Pinpoint the cell where the given text exists, returning its [X, Y] midpoint coordinate. 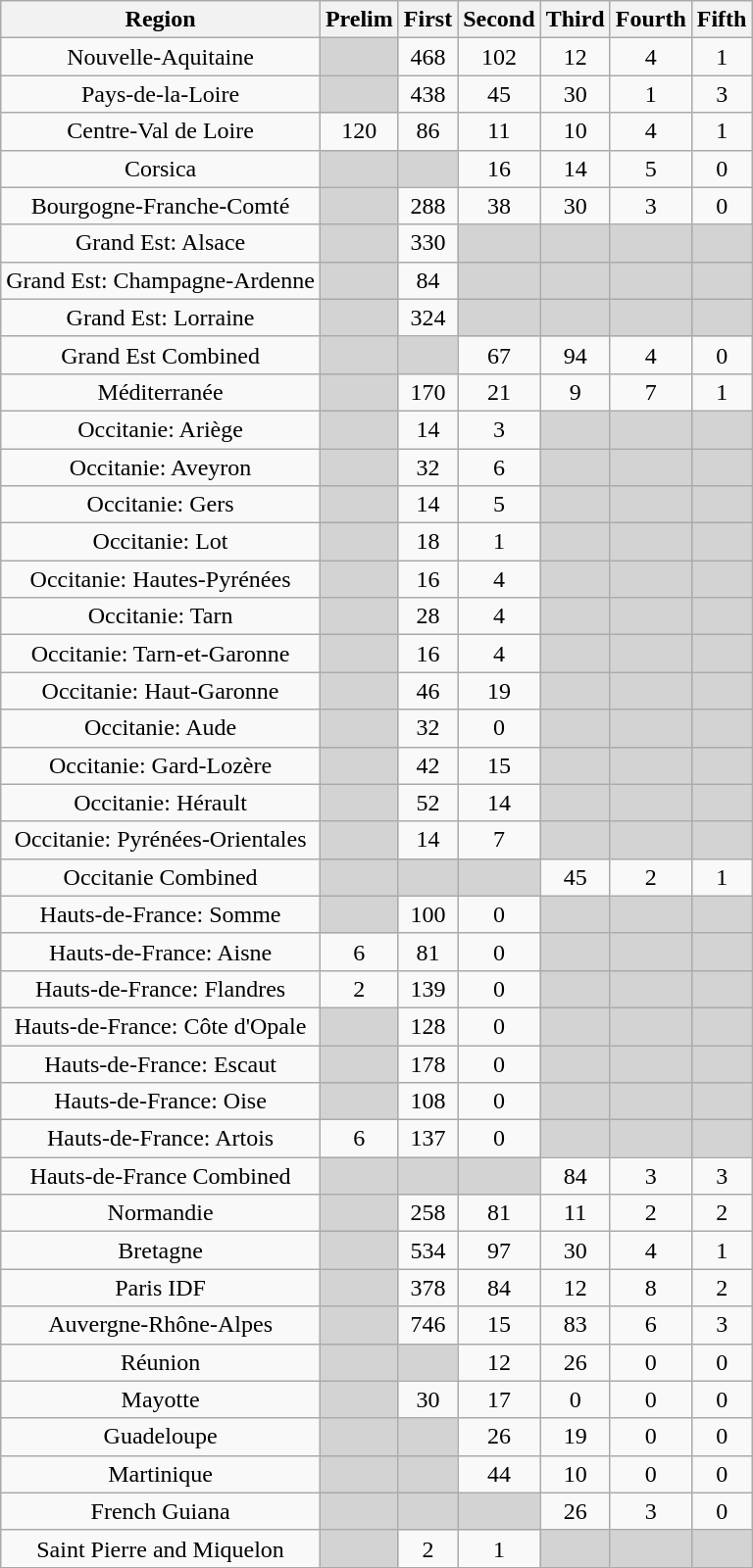
First [427, 20]
438 [427, 94]
102 [499, 57]
Corsica [161, 169]
Prelim [359, 20]
Occitanie: Tarn-et-Garonne [161, 654]
100 [427, 914]
Hauts-de-France: Somme [161, 914]
Paris IDF [161, 1288]
94 [575, 355]
44 [499, 1474]
Occitanie: Gard-Lozère [161, 765]
46 [427, 691]
Grand Est: Alsace [161, 243]
Third [575, 20]
324 [427, 318]
Fifth [722, 20]
128 [427, 1026]
Region [161, 20]
Hauts-de-France: Côte d'Opale [161, 1026]
108 [427, 1102]
28 [427, 616]
Hauts-de-France: Oise [161, 1102]
Grand Est: Champagne-Ardenne [161, 280]
17 [499, 1399]
Méditerranée [161, 392]
97 [499, 1250]
8 [651, 1288]
Guadeloupe [161, 1437]
Réunion [161, 1362]
Occitanie: Aveyron [161, 467]
Occitanie: Pyrénées-Orientales [161, 840]
Occitanie: Ariège [161, 429]
137 [427, 1139]
52 [427, 803]
Second [499, 20]
139 [427, 989]
746 [427, 1325]
67 [499, 355]
Bretagne [161, 1250]
Grand Est Combined [161, 355]
Occitanie: Hérault [161, 803]
Hauts-de-France: Flandres [161, 989]
Martinique [161, 1474]
378 [427, 1288]
Hauts-de-France Combined [161, 1176]
Occitanie Combined [161, 877]
Nouvelle-Aquitaine [161, 57]
42 [427, 765]
Hauts-de-France: Aisne [161, 952]
9 [575, 392]
Occitanie: Haut-Garonne [161, 691]
Occitanie: Gers [161, 505]
Normandie [161, 1213]
330 [427, 243]
534 [427, 1250]
Auvergne-Rhône-Alpes [161, 1325]
21 [499, 392]
Saint Pierre and Miquelon [161, 1548]
18 [427, 542]
Centre-Val de Loire [161, 131]
468 [427, 57]
Occitanie: Aude [161, 728]
258 [427, 1213]
86 [427, 131]
Hauts-de-France: Escaut [161, 1063]
120 [359, 131]
288 [427, 206]
Grand Est: Lorraine [161, 318]
Occitanie: Hautes-Pyrénées [161, 579]
38 [499, 206]
178 [427, 1063]
Pays-de-la-Loire [161, 94]
Fourth [651, 20]
83 [575, 1325]
Hauts-de-France: Artois [161, 1139]
Occitanie: Tarn [161, 616]
Mayotte [161, 1399]
170 [427, 392]
Bourgogne-Franche-Comté [161, 206]
Occitanie: Lot [161, 542]
French Guiana [161, 1511]
